Return the (X, Y) coordinate for the center point of the cell that contains the specified text.  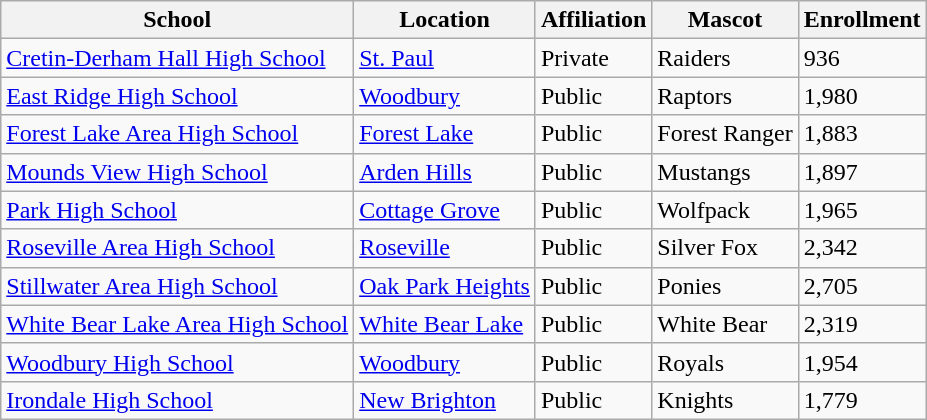
Forest Ranger (725, 134)
Affiliation (593, 20)
Wolfpack (725, 210)
St. Paul (445, 58)
2,705 (862, 286)
Roseville Area High School (178, 248)
Mascot (725, 20)
Royals (725, 362)
Irondale High School (178, 400)
Silver Fox (725, 248)
Cottage Grove (445, 210)
Oak Park Heights (445, 286)
Mounds View High School (178, 172)
Mustangs (725, 172)
1,980 (862, 96)
School (178, 20)
White Bear (725, 324)
Roseville (445, 248)
Forest Lake Area High School (178, 134)
1,954 (862, 362)
Forest Lake (445, 134)
936 (862, 58)
Private (593, 58)
Knights (725, 400)
White Bear Lake (445, 324)
New Brighton (445, 400)
Arden Hills (445, 172)
White Bear Lake Area High School (178, 324)
Woodbury High School (178, 362)
Cretin-Derham Hall High School (178, 58)
1,897 (862, 172)
Enrollment (862, 20)
Stillwater Area High School (178, 286)
Ponies (725, 286)
Location (445, 20)
1,965 (862, 210)
2,319 (862, 324)
Park High School (178, 210)
1,883 (862, 134)
Raiders (725, 58)
East Ridge High School (178, 96)
Raptors (725, 96)
1,779 (862, 400)
2,342 (862, 248)
